Scan for the cell matching the given text and deliver its [x, y] coordinate at center. 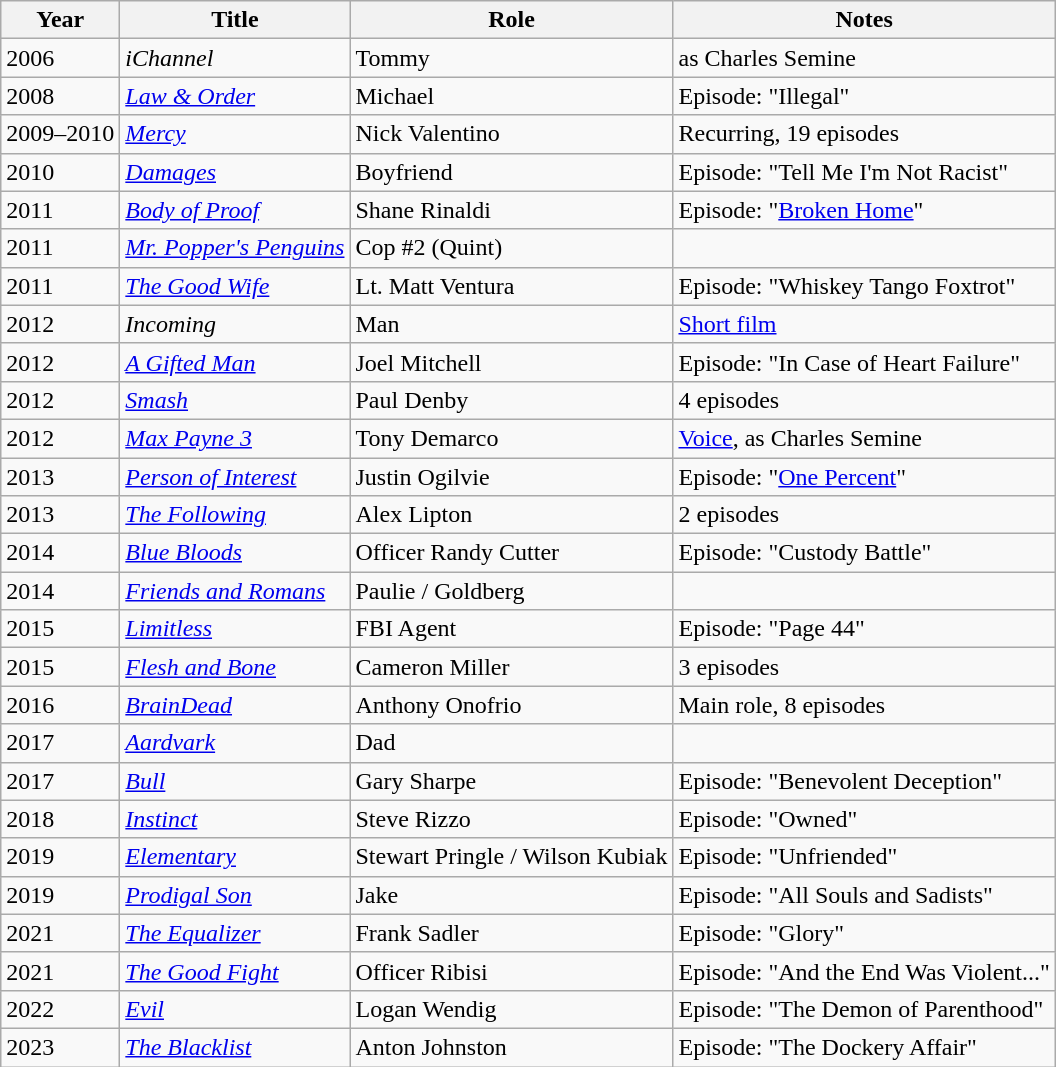
2 episodes [864, 515]
Flesh and Bone [235, 667]
Steve Rizzo [512, 819]
3 episodes [864, 667]
Cop #2 (Quint) [512, 248]
The Good Wife [235, 286]
2016 [60, 705]
A Gifted Man [235, 362]
Joel Mitchell [512, 362]
Incoming [235, 324]
Blue Bloods [235, 553]
Recurring, 19 episodes [864, 134]
FBI Agent [512, 629]
The Following [235, 515]
Episode: "Custody Battle" [864, 553]
Episode: "Tell Me I'm Not Racist" [864, 172]
Episode: "Unfriended" [864, 857]
Role [512, 20]
Episode: "All Souls and Sadists" [864, 895]
Lt. Matt Ventura [512, 286]
Aardvark [235, 743]
Person of Interest [235, 477]
Mercy [235, 134]
Friends and Romans [235, 591]
Boyfriend [512, 172]
Officer Randy Cutter [512, 553]
Episode: "The Dockery Affair" [864, 1047]
Episode: "In Case of Heart Failure" [864, 362]
Elementary [235, 857]
Law & Order [235, 96]
Episode: "Page 44" [864, 629]
2010 [60, 172]
Body of Proof [235, 210]
BrainDead [235, 705]
Episode: "Benevolent Deception" [864, 781]
Jake [512, 895]
2023 [60, 1047]
Year [60, 20]
Bull [235, 781]
2022 [60, 1009]
Michael [512, 96]
Damages [235, 172]
Main role, 8 episodes [864, 705]
Episode: "Owned" [864, 819]
The Blacklist [235, 1047]
Limitless [235, 629]
Episode: "And the End Was Violent..." [864, 971]
as Charles Semine [864, 58]
Prodigal Son [235, 895]
Shane Rinaldi [512, 210]
Gary Sharpe [512, 781]
Short film [864, 324]
Paulie / Goldberg [512, 591]
Cameron Miller [512, 667]
4 episodes [864, 400]
Anthony Onofrio [512, 705]
Episode: "The Demon of Parenthood" [864, 1009]
2018 [60, 819]
Mr. Popper's Penguins [235, 248]
The Good Fight [235, 971]
Episode: "Whiskey Tango Foxtrot" [864, 286]
iChannel [235, 58]
The Equalizer [235, 933]
Voice, as Charles Semine [864, 438]
Justin Ogilvie [512, 477]
2008 [60, 96]
Evil [235, 1009]
2009–2010 [60, 134]
Frank Sadler [512, 933]
2006 [60, 58]
Title [235, 20]
Episode: "Illegal" [864, 96]
Max Payne 3 [235, 438]
Logan Wendig [512, 1009]
Episode: "One Percent" [864, 477]
Alex Lipton [512, 515]
Episode: "Broken Home" [864, 210]
Paul Denby [512, 400]
Officer Ribisi [512, 971]
Episode: "Glory" [864, 933]
Notes [864, 20]
Man [512, 324]
Smash [235, 400]
Stewart Pringle / Wilson Kubiak [512, 857]
Dad [512, 743]
Tony Demarco [512, 438]
Instinct [235, 819]
Tommy [512, 58]
Nick Valentino [512, 134]
Anton Johnston [512, 1047]
